Return the [X, Y] coordinate for the center point of the cell that contains the specified text.  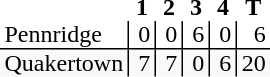
Pennridge [64, 35]
20 [253, 63]
Quakertown [64, 63]
